Scan for the cell matching the given text and deliver its (x, y) coordinate at center. 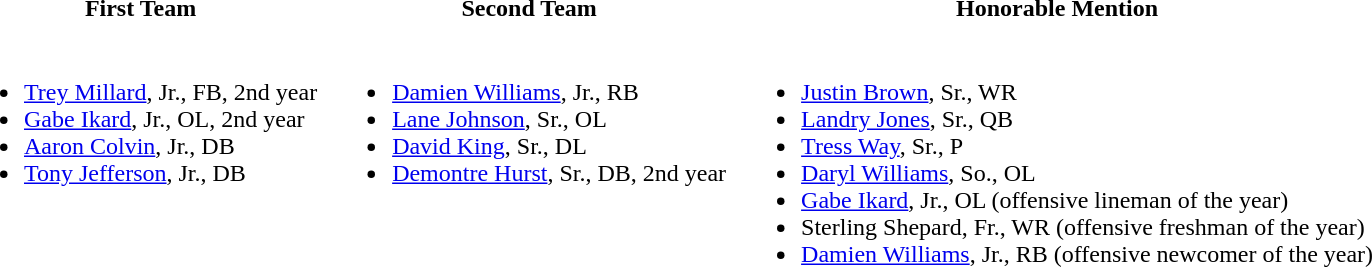
Damien Williams, Jr., RBLane Johnson, Sr., OLDavid King, Sr., DLDemontre Hurst, Sr., DB, 2nd year (530, 119)
